Determine the (X, Y) coordinate at the center of the cell enclosing the given text.  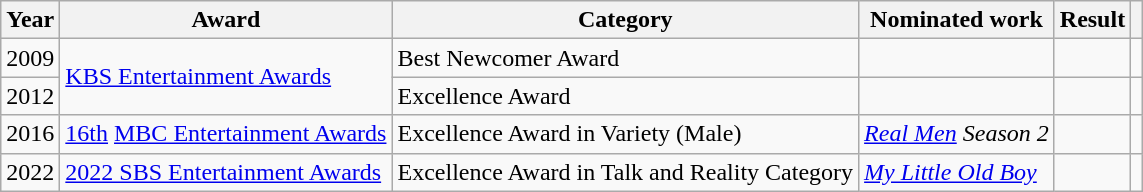
2009 (30, 58)
Best Newcomer Award (626, 58)
2016 (30, 134)
My Little Old Boy (957, 172)
Result (1092, 20)
Excellence Award in Variety (Male) (626, 134)
Real Men Season 2 (957, 134)
Category (626, 20)
Award (226, 20)
2022 (30, 172)
Nominated work (957, 20)
Excellence Award (626, 96)
2022 SBS Entertainment Awards (226, 172)
Excellence Award in Talk and Reality Category (626, 172)
Year (30, 20)
2012 (30, 96)
16th MBC Entertainment Awards (226, 134)
KBS Entertainment Awards (226, 77)
